Extract the [x, y] coordinate from the center of the cell holding the provided text.  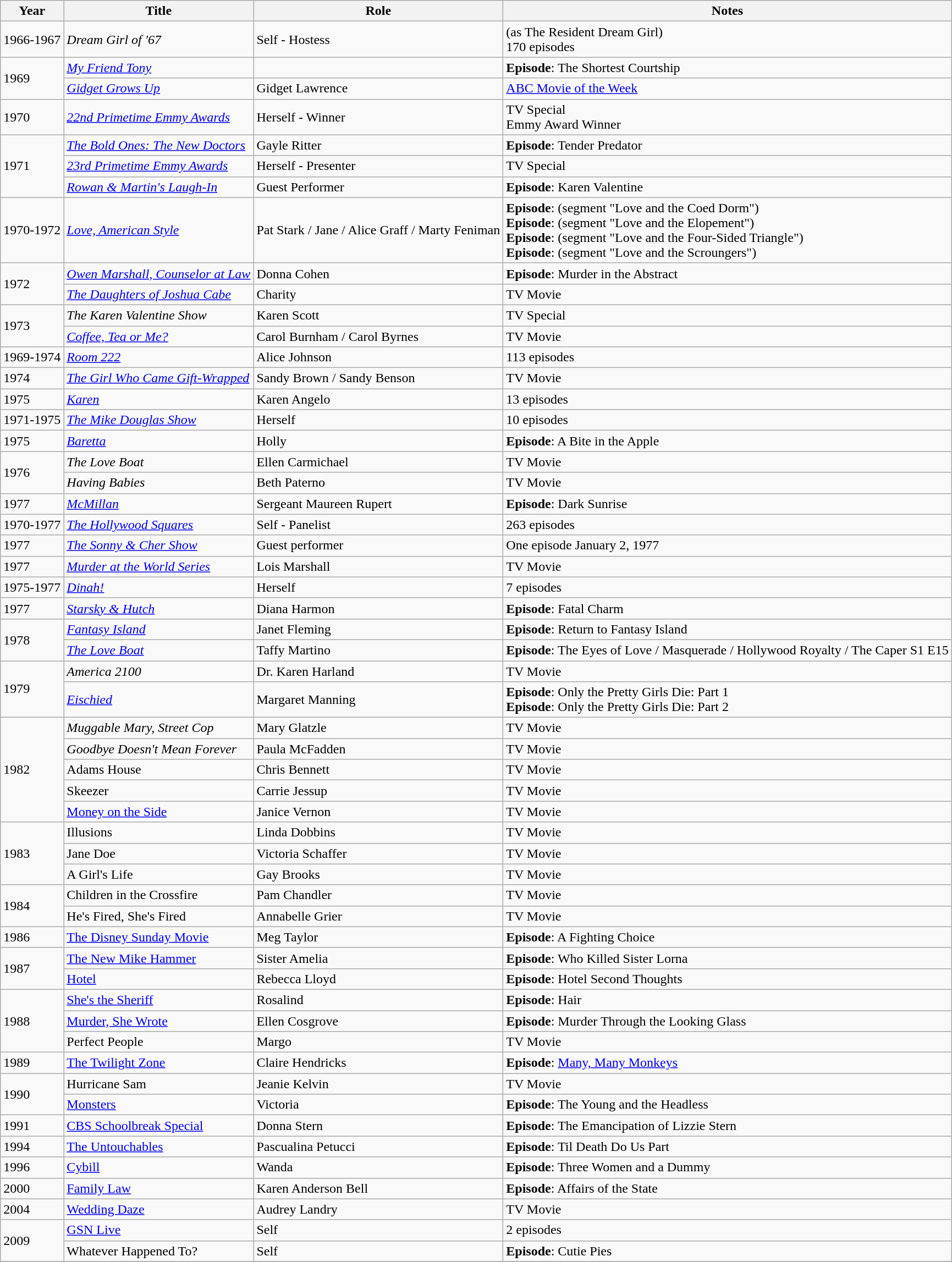
My Friend Tony [158, 68]
Dr. Karen Harland [378, 671]
Gidget Lawrence [378, 89]
Alice Johnson [378, 357]
Starsky & Hutch [158, 608]
Jeanie Kelvin [378, 1084]
Lois Marshall [378, 566]
Carrie Jessup [378, 791]
Taffy Martino [378, 650]
(as The Resident Dream Girl)170 episodes [727, 40]
Margo [378, 1042]
2000 [32, 1188]
Ellen Cosgrove [378, 1021]
Charity [378, 294]
TV SpecialEmmy Award Winner [727, 117]
1976 [32, 472]
Beth Paterno [378, 483]
1969-1974 [32, 357]
1970 [32, 117]
Annabelle Grier [378, 916]
Sandy Brown / Sandy Benson [378, 378]
Episode: Hotel Second Thoughts [727, 979]
1969 [32, 78]
Donna Cohen [378, 273]
CBS Schoolbreak Special [158, 1126]
Episode: Only the Pretty Girls Die: Part 1Episode: Only the Pretty Girls Die: Part 2 [727, 699]
Carol Burnham / Carol Byrnes [378, 336]
Episode: Return to Fantasy Island [727, 629]
Episode: Who Killed Sister Lorna [727, 958]
Hotel [158, 979]
Pascualina Petucci [378, 1147]
1966-1967 [32, 40]
Gayle Ritter [378, 145]
1971-1975 [32, 420]
Episode: Dark Sunrise [727, 504]
Ellen Carmichael [378, 462]
Perfect People [158, 1042]
Sister Amelia [378, 958]
Guest performer [378, 545]
Karen Anderson Bell [378, 1188]
Linda Dobbins [378, 833]
Karen Scott [378, 315]
1979 [32, 690]
1990 [32, 1094]
Margaret Manning [378, 699]
The Bold Ones: The New Doctors [158, 145]
2009 [32, 1241]
Jane Doe [158, 853]
Fantasy Island [158, 629]
Victoria Schaffer [378, 853]
Rebecca Lloyd [378, 979]
Karen Angelo [378, 399]
Rosalind [378, 1000]
Gidget Grows Up [158, 89]
She's the Sheriff [158, 1000]
GSN Live [158, 1230]
Episode: Hair [727, 1000]
1971 [32, 166]
Episode: Murder in the Abstract [727, 273]
Notes [727, 11]
Episode: The Emancipation of Lizzie Stern [727, 1126]
1982 [32, 770]
1991 [32, 1126]
Whatever Happened To? [158, 1251]
Goodbye Doesn't Mean Forever [158, 749]
22nd Primetime Emmy Awards [158, 117]
1974 [32, 378]
Donna Stern [378, 1126]
Meg Taylor [378, 937]
The Daughters of Joshua Cabe [158, 294]
Wanda [378, 1167]
Episode: Affairs of the State [727, 1188]
Title [158, 11]
Baretta [158, 441]
The Disney Sunday Movie [158, 937]
1996 [32, 1167]
Episode: Karen Valentine [727, 187]
Episode: Tender Predator [727, 145]
One episode January 2, 1977 [727, 545]
Pat Stark / Jane / Alice Graff / Marty Feniman [378, 230]
2 episodes [727, 1230]
Skeezer [158, 791]
Victoria [378, 1105]
Children in the Crossfire [158, 895]
Paula McFadden [378, 749]
113 episodes [727, 357]
Episode: Murder Through the Looking Glass [727, 1021]
1984 [32, 906]
The Hollywood Squares [158, 525]
America 2100 [158, 671]
Episode: Three Women and a Dummy [727, 1167]
Murder, She Wrote [158, 1021]
1988 [32, 1021]
The Sonny & Cher Show [158, 545]
Hurricane Sam [158, 1084]
Sergeant Maureen Rupert [378, 504]
1989 [32, 1063]
Self - Panelist [378, 525]
Monsters [158, 1105]
1987 [32, 968]
Claire Hendricks [378, 1063]
Chris Bennett [378, 770]
Episode: Til Death Do Us Part [727, 1147]
13 episodes [727, 399]
Guest Performer [378, 187]
1978 [32, 640]
Dream Girl of '67 [158, 40]
Owen Marshall, Counselor at Law [158, 273]
Self - Hostess [378, 40]
Year [32, 11]
2004 [32, 1209]
The New Mike Hammer [158, 958]
ABC Movie of the Week [727, 89]
The Karen Valentine Show [158, 315]
Karen [158, 399]
Coffee, Tea or Me? [158, 336]
Cybill [158, 1167]
Illusions [158, 833]
Room 222 [158, 357]
Herself - Presenter [378, 166]
1973 [32, 326]
Episode: Many, Many Monkeys [727, 1063]
A Girl's Life [158, 874]
7 episodes [727, 587]
Mary Glatzle [378, 728]
Audrey Landry [378, 1209]
Love, American Style [158, 230]
Dinah! [158, 587]
Episode: The Young and the Headless [727, 1105]
Diana Harmon [378, 608]
Gay Brooks [378, 874]
Rowan & Martin's Laugh-In [158, 187]
Role [378, 11]
The Girl Who Came Gift-Wrapped [158, 378]
Having Babies [158, 483]
The Twilight Zone [158, 1063]
Herself - Winner [378, 117]
1986 [32, 937]
1994 [32, 1147]
He's Fired, She's Fired [158, 916]
McMillan [158, 504]
1970-1977 [32, 525]
1975-1977 [32, 587]
Episode: Fatal Charm [727, 608]
1983 [32, 853]
Muggable Mary, Street Cop [158, 728]
1970-1972 [32, 230]
Janet Fleming [378, 629]
The Untouchables [158, 1147]
Pam Chandler [378, 895]
Eischied [158, 699]
Adams House [158, 770]
Episode: The Shortest Courtship [727, 68]
Murder at the World Series [158, 566]
10 episodes [727, 420]
Family Law [158, 1188]
Janice Vernon [378, 812]
Episode: Cutie Pies [727, 1251]
263 episodes [727, 525]
Holly [378, 441]
Episode: The Eyes of Love / Masquerade / Hollywood Royalty / The Caper S1 E15 [727, 650]
Episode: A Bite in the Apple [727, 441]
The Mike Douglas Show [158, 420]
Wedding Daze [158, 1209]
Money on the Side [158, 812]
23rd Primetime Emmy Awards [158, 166]
Episode: A Fighting Choice [727, 937]
1972 [32, 284]
